Return the (x, y) coordinate for the center point of the cell that contains the specified text.  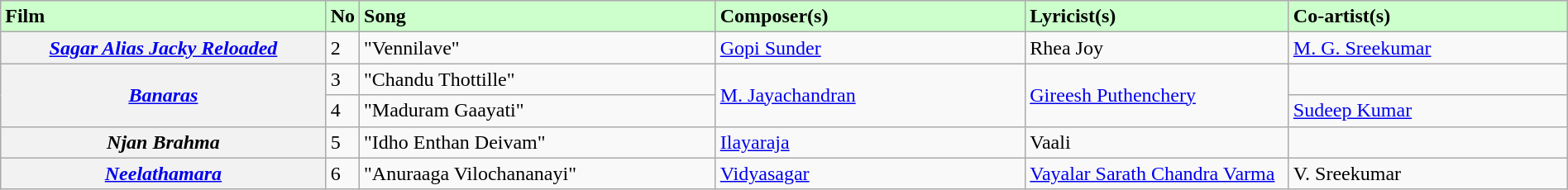
Lyricist(s) (1158, 17)
Song (538, 17)
Ilayaraja (870, 142)
Vidyasagar (870, 173)
Neelathamara (164, 173)
"Anuraaga Vilochananayi" (538, 173)
"Vennilave" (538, 48)
"Maduram Gaayati" (538, 111)
Gopi Sunder (870, 48)
Co-artist(s) (1427, 17)
5 (342, 142)
Composer(s) (870, 17)
Vayalar Sarath Chandra Varma (1158, 173)
M. Jayachandran (870, 95)
Sagar Alias Jacky Reloaded (164, 48)
4 (342, 111)
"Chandu Thottille" (538, 79)
Banaras (164, 95)
2 (342, 48)
M. G. Sreekumar (1427, 48)
"Idho Enthan Deivam" (538, 142)
Sudeep Kumar (1427, 111)
V. Sreekumar (1427, 173)
6 (342, 173)
Rhea Joy (1158, 48)
Njan Brahma (164, 142)
Film (164, 17)
No (342, 17)
Vaali (1158, 142)
Gireesh Puthenchery (1158, 95)
3 (342, 79)
